Search for the cell housing the specified text and yield its (X, Y) center coordinate. 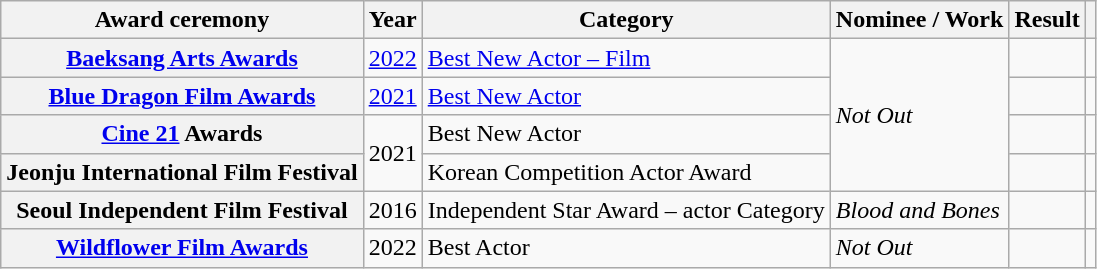
Best Actor (626, 248)
Nominee / Work (920, 20)
Best New Actor – Film (626, 58)
Blood and Bones (920, 210)
Baeksang Arts Awards (182, 58)
Result (1047, 20)
Korean Competition Actor Award (626, 172)
Year (392, 20)
Blue Dragon Film Awards (182, 96)
Cine 21 Awards (182, 134)
Wildflower Film Awards (182, 248)
Category (626, 20)
Independent Star Award – actor Category (626, 210)
Seoul Independent Film Festival (182, 210)
2016 (392, 210)
Award ceremony (182, 20)
Jeonju International Film Festival (182, 172)
